Determine the (x, y) coordinate at the center of the cell enclosing the given text.  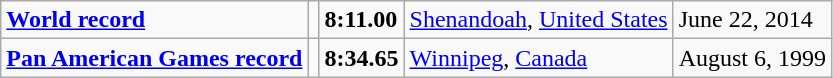
8:34.65 (362, 58)
June 22, 2014 (752, 20)
Shenandoah, United States (538, 20)
Winnipeg, Canada (538, 58)
8:11.00 (362, 20)
Pan American Games record (154, 58)
August 6, 1999 (752, 58)
World record (154, 20)
